Locate the cell with the specified text and output its (x, y) center coordinate. 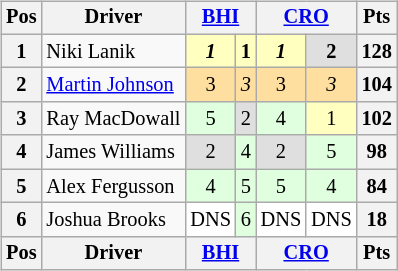
Ray MacDowall (113, 119)
Martin Johnson (113, 85)
Joshua Brooks (113, 220)
Alex Fergusson (113, 186)
James Williams (113, 152)
18 (377, 220)
84 (377, 186)
128 (377, 51)
102 (377, 119)
98 (377, 152)
104 (377, 85)
Niki Lanik (113, 51)
